Capture the cell that displays the provided text and extract its (x, y) central coordinate. 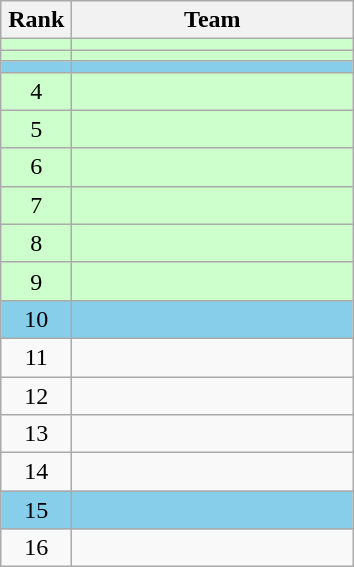
12 (36, 395)
8 (36, 243)
9 (36, 281)
16 (36, 548)
Team (212, 20)
5 (36, 129)
10 (36, 319)
6 (36, 167)
4 (36, 91)
15 (36, 510)
13 (36, 434)
7 (36, 205)
14 (36, 472)
Rank (36, 20)
11 (36, 357)
